From the cell containing the given text, extract its center point as [x, y] coordinate. 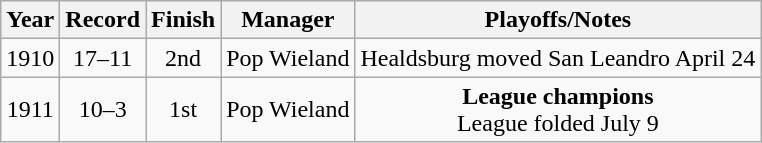
Healdsburg moved San Leandro April 24 [558, 58]
Record [103, 20]
Year [30, 20]
1910 [30, 58]
Finish [184, 20]
Playoffs/Notes [558, 20]
Manager [288, 20]
2nd [184, 58]
17–11 [103, 58]
10–3 [103, 110]
1911 [30, 110]
League championsLeague folded July 9 [558, 110]
1st [184, 110]
